Determine the [X, Y] coordinate at the center of the cell enclosing the given text.  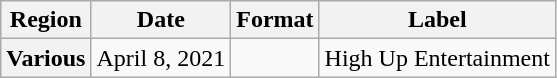
Region [46, 20]
April 8, 2021 [161, 58]
High Up Entertainment [437, 58]
Various [46, 58]
Date [161, 20]
Label [437, 20]
Format [275, 20]
